Detect which cell encompasses the target text, then output its [x, y] center coordinate. 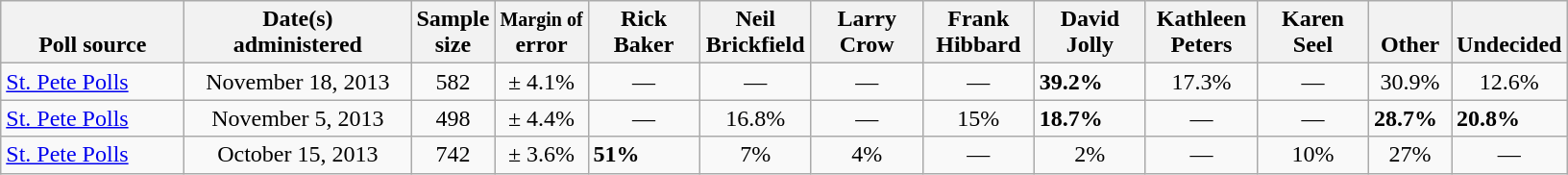
7% [755, 155]
November 18, 2013 [298, 82]
Margin oferror [542, 33]
4% [867, 155]
27% [1410, 155]
16.8% [755, 118]
FrankHibbard [978, 33]
LarryCrow [867, 33]
582 [453, 82]
± 3.6% [542, 155]
NeilBrickfield [755, 33]
October 15, 2013 [298, 155]
Undecided [1509, 33]
KarenSeel [1312, 33]
498 [453, 118]
30.9% [1410, 82]
28.7% [1410, 118]
18.7% [1090, 118]
RickBaker [644, 33]
DavidJolly [1090, 33]
November 5, 2013 [298, 118]
15% [978, 118]
10% [1312, 155]
Other [1410, 33]
KathleenPeters [1201, 33]
742 [453, 155]
51% [644, 155]
Poll source [92, 33]
20.8% [1509, 118]
± 4.1% [542, 82]
17.3% [1201, 82]
12.6% [1509, 82]
2% [1090, 155]
Date(s)administered [298, 33]
± 4.4% [542, 118]
39.2% [1090, 82]
Samplesize [453, 33]
